Identify which cell holds the provided text, then report its (x, y) central coordinate. 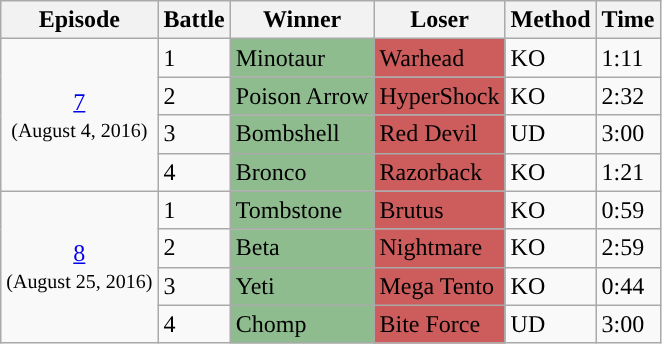
HyperShock (440, 96)
2:32 (628, 96)
Nightmare (440, 248)
Chomp (302, 324)
Bronco (302, 172)
Beta (302, 248)
Warhead (440, 58)
Red Devil (440, 134)
Poison Arrow (302, 96)
Brutus (440, 210)
Minotaur (302, 58)
Winner (302, 20)
2:59 (628, 248)
Loser (440, 20)
1:11 (628, 58)
1:21 (628, 172)
Bombshell (302, 134)
Yeti (302, 286)
0:59 (628, 210)
Mega Tento (440, 286)
Tombstone (302, 210)
Bite Force (440, 324)
Battle (194, 20)
Razorback (440, 172)
8(August 25, 2016) (80, 267)
7(August 4, 2016) (80, 115)
Time (628, 20)
0:44 (628, 286)
Method (550, 20)
Episode (80, 20)
